Extract the [X, Y] coordinate from the center of the cell holding the provided text.  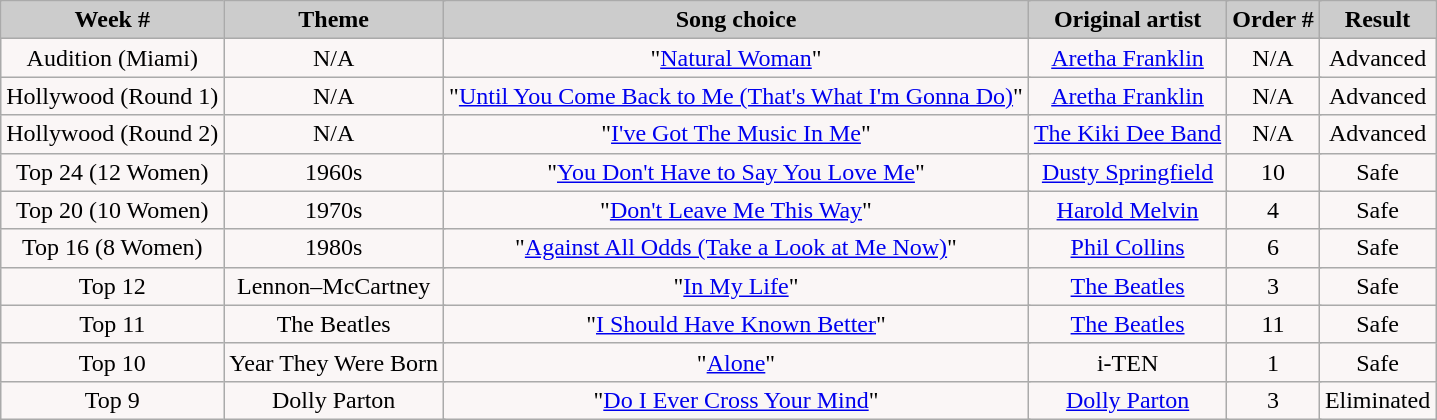
Dusty Springfield [1127, 172]
1 [1274, 362]
"In My Life" [736, 286]
Lennon–McCartney [334, 286]
Top 12 [112, 286]
i-TEN [1127, 362]
"You Don't Have to Say You Love Me" [736, 172]
11 [1274, 324]
"I Should Have Known Better" [736, 324]
Hollywood (Round 2) [112, 134]
1970s [334, 210]
1980s [334, 248]
Top 16 (8 Women) [112, 248]
"Alone" [736, 362]
"Don't Leave Me This Way" [736, 210]
Hollywood (Round 1) [112, 96]
Top 9 [112, 400]
Order # [1274, 20]
Eliminated [1377, 400]
Top 10 [112, 362]
Audition (Miami) [112, 58]
"Until You Come Back to Me (That's What I'm Gonna Do)" [736, 96]
Phil Collins [1127, 248]
Theme [334, 20]
10 [1274, 172]
Result [1377, 20]
1960s [334, 172]
"Against All Odds (Take a Look at Me Now)" [736, 248]
Original artist [1127, 20]
Song choice [736, 20]
Top 24 (12 Women) [112, 172]
Top 11 [112, 324]
Year They Were Born [334, 362]
Harold Melvin [1127, 210]
6 [1274, 248]
Week # [112, 20]
"I've Got The Music In Me" [736, 134]
"Natural Woman" [736, 58]
"Do I Ever Cross Your Mind" [736, 400]
Top 20 (10 Women) [112, 210]
4 [1274, 210]
The Kiki Dee Band [1127, 134]
